Capture the cell that displays the provided text and extract its (x, y) central coordinate. 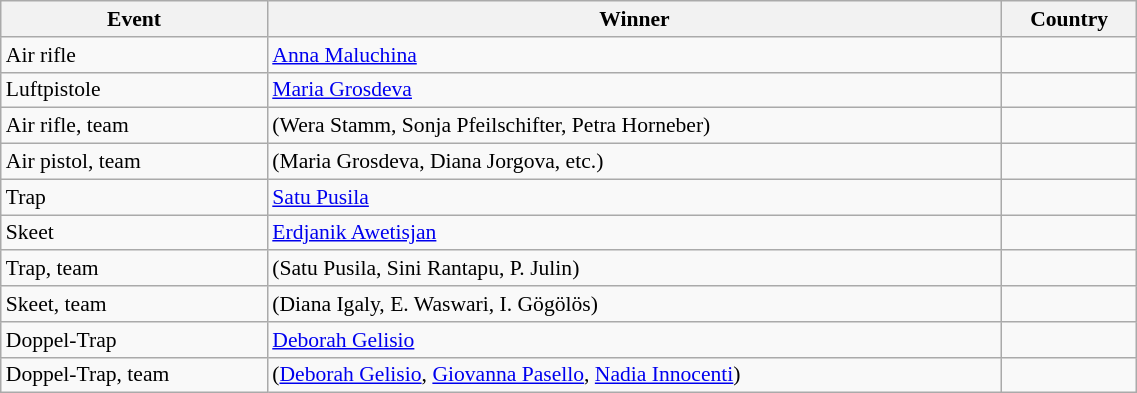
(Diana Igaly, E. Waswari, I. Gögölös) (634, 304)
Maria Grosdeva (634, 90)
Air rifle, team (134, 126)
Trap, team (134, 269)
Event (134, 19)
Air pistol, team (134, 162)
Doppel-Trap (134, 340)
(Wera Stamm, Sonja Pfeilschifter, Petra Horneber) (634, 126)
Doppel-Trap, team (134, 375)
Deborah Gelisio (634, 340)
Country (1070, 19)
Skeet, team (134, 304)
Luftpistole (134, 90)
Trap (134, 197)
Satu Pusila (634, 197)
(Satu Pusila, Sini Rantapu, P. Julin) (634, 269)
Air rifle (134, 55)
Erdjanik Awetisjan (634, 233)
(Deborah Gelisio, Giovanna Pasello, Nadia Innocenti) (634, 375)
Skeet (134, 233)
(Maria Grosdeva, Diana Jorgova, etc.) (634, 162)
Winner (634, 19)
Anna Maluchina (634, 55)
